Extract the [x, y] coordinate from the center of the cell holding the provided text.  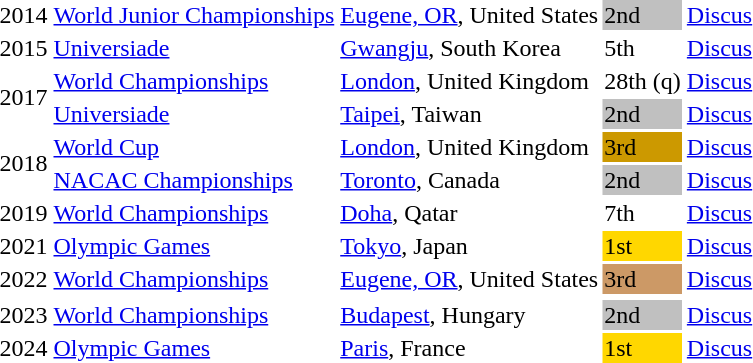
Gwangju, South Korea [470, 48]
Toronto, Canada [470, 180]
World Cup [194, 147]
7th [643, 213]
Doha, Qatar [470, 213]
Paris, France [470, 348]
NACAC Championships [194, 180]
Budapest, Hungary [470, 315]
Taipei, Taiwan [470, 114]
28th (q) [643, 81]
5th [643, 48]
World Junior Championships [194, 15]
Tokyo, Japan [470, 246]
